Return [X, Y] of the center of cell containing provided text 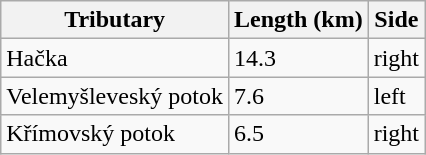
Length (km) [298, 20]
6.5 [298, 134]
left [396, 96]
Velemyšleveský potok [115, 96]
Tributary [115, 20]
Hačka [115, 58]
Křímovský potok [115, 134]
14.3 [298, 58]
Side [396, 20]
7.6 [298, 96]
